Return (X, Y) of the center of cell containing provided text 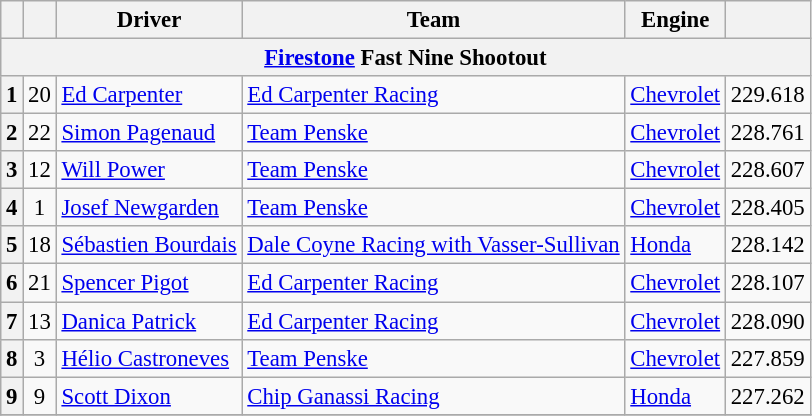
22 (40, 133)
Hélio Castroneves (149, 358)
21 (40, 283)
Ed Carpenter (149, 95)
Josef Newgarden (149, 208)
229.618 (768, 95)
8 (12, 358)
Engine (675, 20)
Team (434, 20)
Spencer Pigot (149, 283)
2 (12, 133)
227.262 (768, 396)
Dale Coyne Racing with Vasser-Sullivan (434, 245)
228.090 (768, 321)
7 (12, 321)
Simon Pagenaud (149, 133)
Firestone Fast Nine Shootout (406, 58)
228.142 (768, 245)
12 (40, 170)
20 (40, 95)
228.405 (768, 208)
5 (12, 245)
Danica Patrick (149, 321)
Sébastien Bourdais (149, 245)
13 (40, 321)
228.607 (768, 170)
18 (40, 245)
228.107 (768, 283)
4 (12, 208)
Will Power (149, 170)
Scott Dixon (149, 396)
Driver (149, 20)
6 (12, 283)
227.859 (768, 358)
228.761 (768, 133)
Chip Ganassi Racing (434, 396)
